Return the [X, Y] coordinate for the center point of the cell that contains the specified text.  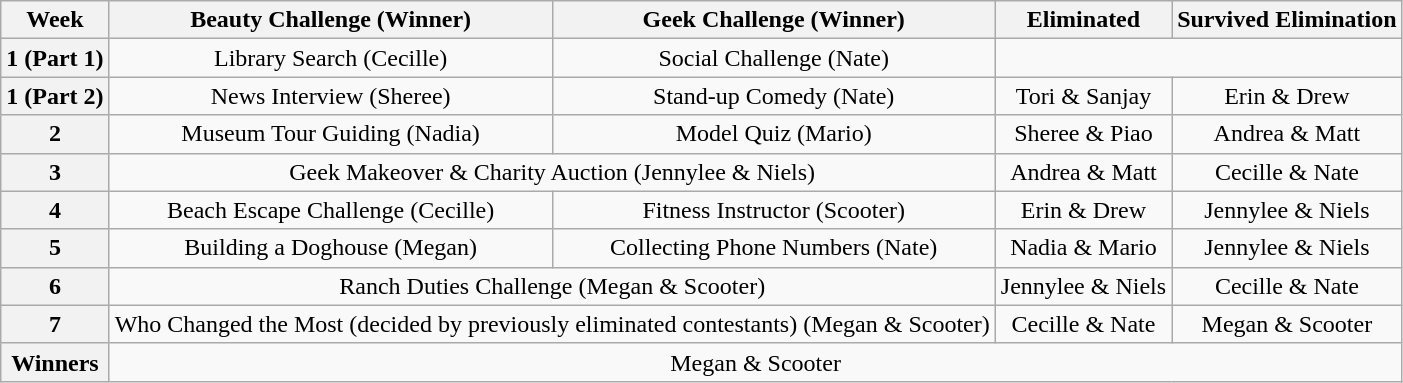
Winners [55, 362]
News Interview (Sheree) [330, 96]
Collecting Phone Numbers (Nate) [774, 248]
Eliminated [1083, 20]
Social Challenge (Nate) [774, 58]
Fitness Instructor (Scooter) [774, 210]
Nadia & Mario [1083, 248]
Survived Elimination [1287, 20]
Library Search (Cecille) [330, 58]
Beach Escape Challenge (Cecille) [330, 210]
Geek Makeover & Charity Auction (Jennylee & Niels) [552, 172]
1 (Part 2) [55, 96]
Who Changed the Most (decided by previously eliminated contestants) (Megan & Scooter) [552, 324]
Beauty Challenge (Winner) [330, 20]
Museum Tour Guiding (Nadia) [330, 134]
Week [55, 20]
7 [55, 324]
3 [55, 172]
1 (Part 1) [55, 58]
Sheree & Piao [1083, 134]
Stand-up Comedy (Nate) [774, 96]
5 [55, 248]
6 [55, 286]
Tori & Sanjay [1083, 96]
Geek Challenge (Winner) [774, 20]
Ranch Duties Challenge (Megan & Scooter) [552, 286]
Model Quiz (Mario) [774, 134]
2 [55, 134]
4 [55, 210]
Building a Doghouse (Megan) [330, 248]
